Locate the cell with the specified text and output its [x, y] center coordinate. 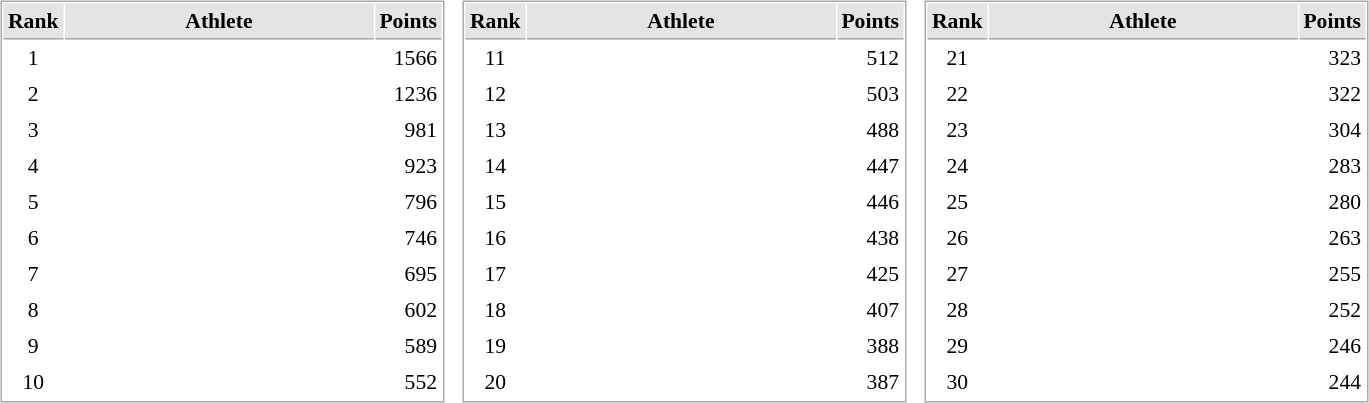
488 [870, 130]
304 [1332, 130]
26 [958, 238]
280 [1332, 202]
3 [34, 130]
22 [958, 94]
16 [496, 238]
602 [408, 310]
323 [1332, 58]
746 [408, 238]
25 [958, 202]
589 [408, 346]
30 [958, 382]
5 [34, 202]
512 [870, 58]
244 [1332, 382]
13 [496, 130]
11 [496, 58]
21 [958, 58]
796 [408, 202]
425 [870, 274]
7 [34, 274]
24 [958, 166]
263 [1332, 238]
407 [870, 310]
1 [34, 58]
12 [496, 94]
19 [496, 346]
18 [496, 310]
447 [870, 166]
2 [34, 94]
255 [1332, 274]
23 [958, 130]
503 [870, 94]
17 [496, 274]
28 [958, 310]
6 [34, 238]
283 [1332, 166]
1566 [408, 58]
15 [496, 202]
252 [1332, 310]
246 [1332, 346]
9 [34, 346]
27 [958, 274]
446 [870, 202]
20 [496, 382]
923 [408, 166]
29 [958, 346]
1236 [408, 94]
14 [496, 166]
388 [870, 346]
10 [34, 382]
387 [870, 382]
695 [408, 274]
438 [870, 238]
981 [408, 130]
4 [34, 166]
322 [1332, 94]
552 [408, 382]
8 [34, 310]
